Provide the [x, y] coordinate of the cell's center where the given text is located.  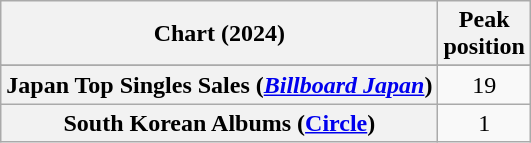
Japan Top Singles Sales (Billboard Japan) [220, 85]
Chart (2024) [220, 34]
South Korean Albums (Circle) [220, 123]
Peakposition [484, 34]
19 [484, 85]
1 [484, 123]
